Locate the cell with the specified text and output its [X, Y] center coordinate. 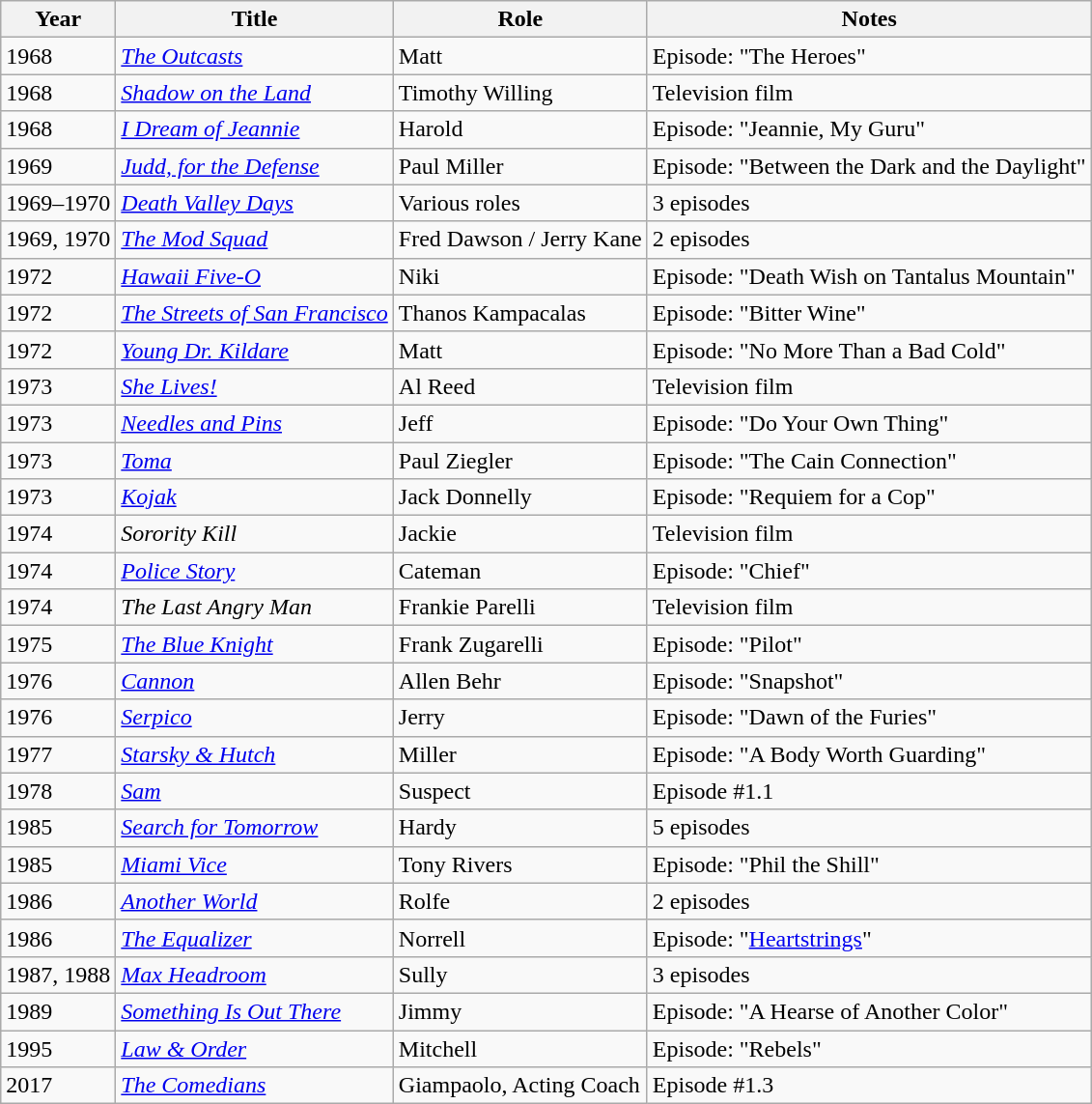
Frankie Parelli [519, 608]
Title [255, 19]
Sully [519, 975]
1978 [58, 791]
The Comedians [255, 1086]
Episode: "A Hearse of Another Color" [869, 1011]
Jack Donnelly [519, 497]
Episode #1.3 [869, 1086]
Max Headroom [255, 975]
Kojak [255, 497]
Episode: "Do Your Own Thing" [869, 423]
Episode: "Pilot" [869, 644]
Episode: "Phil the Shill" [869, 864]
1969–1970 [58, 203]
Episode #1.1 [869, 791]
Tony Rivers [519, 864]
Judd, for the Defense [255, 166]
5 episodes [869, 828]
Episode: "Jeannie, My Guru" [869, 129]
The Mod Squad [255, 240]
Police Story [255, 571]
Thanos Kampacalas [519, 313]
Hardy [519, 828]
Episode: "Between the Dark and the Daylight" [869, 166]
Death Valley Days [255, 203]
Paul Miller [519, 166]
Mitchell [519, 1048]
1989 [58, 1011]
I Dream of Jeannie [255, 129]
Miami Vice [255, 864]
2017 [58, 1086]
Year [58, 19]
Suspect [519, 791]
1969, 1970 [58, 240]
The Outcasts [255, 56]
The Last Angry Man [255, 608]
Giampaolo, Acting Coach [519, 1086]
Jackie [519, 534]
Cateman [519, 571]
Serpico [255, 718]
Harold [519, 129]
Shadow on the Land [255, 93]
Episode: "Rebels" [869, 1048]
1987, 1988 [58, 975]
The Equalizer [255, 938]
Another World [255, 901]
Timothy Willing [519, 93]
Needles and Pins [255, 423]
Sorority Kill [255, 534]
Episode: "Heartstrings" [869, 938]
Episode: "Bitter Wine" [869, 313]
Episode: "Dawn of the Furies" [869, 718]
She Lives! [255, 386]
Allen Behr [519, 681]
Jeff [519, 423]
Sam [255, 791]
Fred Dawson / Jerry Kane [519, 240]
Toma [255, 461]
Hawaii Five-O [255, 276]
Starsky & Hutch [255, 754]
1969 [58, 166]
Paul Ziegler [519, 461]
Something Is Out There [255, 1011]
Young Dr. Kildare [255, 350]
Jerry [519, 718]
Frank Zugarelli [519, 644]
Episode: "Snapshot" [869, 681]
Cannon [255, 681]
Notes [869, 19]
Al Reed [519, 386]
Role [519, 19]
Episode: "Requiem for a Cop" [869, 497]
Various roles [519, 203]
Episode: "No More Than a Bad Cold" [869, 350]
Jimmy [519, 1011]
Episode: "Death Wish on Tantalus Mountain" [869, 276]
Search for Tomorrow [255, 828]
1975 [58, 644]
Episode: "A Body Worth Guarding" [869, 754]
Rolfe [519, 901]
Miller [519, 754]
Niki [519, 276]
1995 [58, 1048]
Episode: "The Heroes" [869, 56]
Norrell [519, 938]
Episode: "Chief" [869, 571]
The Streets of San Francisco [255, 313]
The Blue Knight [255, 644]
1977 [58, 754]
Episode: "The Cain Connection" [869, 461]
Law & Order [255, 1048]
